Return (x, y) of the center of cell containing provided text 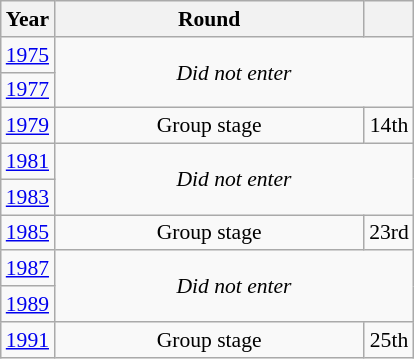
1975 (28, 55)
1979 (28, 126)
1983 (28, 197)
23rd (389, 233)
1991 (28, 340)
1977 (28, 90)
Round (209, 19)
Year (28, 19)
25th (389, 340)
1989 (28, 304)
1981 (28, 162)
14th (389, 126)
1987 (28, 269)
1985 (28, 233)
